Search for the cell housing the specified text and yield its (x, y) center coordinate. 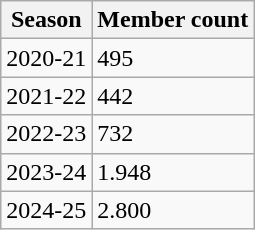
2021-22 (46, 96)
2022-23 (46, 134)
2020-21 (46, 58)
732 (173, 134)
Member count (173, 20)
495 (173, 58)
2.800 (173, 210)
2024-25 (46, 210)
1.948 (173, 172)
2023-24 (46, 172)
442 (173, 96)
Season (46, 20)
